Determine the [x, y] coordinate at the center of the cell enclosing the given text.  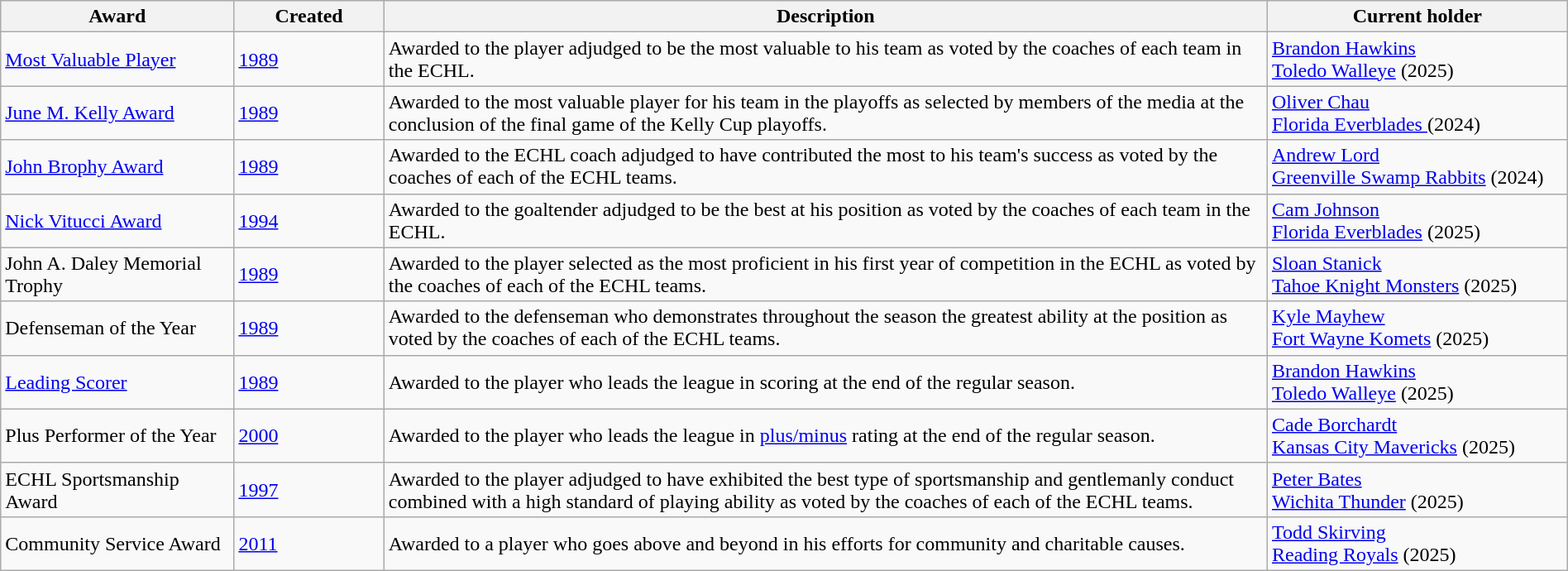
Defenseman of the Year [117, 328]
John A. Daley Memorial Trophy [117, 275]
Plus Performer of the Year [117, 435]
1997 [309, 490]
Nick Vitucci Award [117, 220]
June M. Kelly Award [117, 113]
2011 [309, 543]
Awarded to the goaltender adjudged to be the best at his position as voted by the coaches of each team in the ECHL. [825, 220]
1994 [309, 220]
Awarded to the player selected as the most proficient in his first year of competition in the ECHL as voted by the coaches of each of the ECHL teams. [825, 275]
Awarded to the player who leads the league in plus/minus rating at the end of the regular season. [825, 435]
Sloan StanickTahoe Knight Monsters (2025) [1417, 275]
Todd SkirvingReading Royals (2025) [1417, 543]
Cam JohnsonFlorida Everblades (2025) [1417, 220]
Most Valuable Player [117, 60]
Awarded to a player who goes above and beyond in his efforts for community and charitable causes. [825, 543]
ECHL Sportsmanship Award [117, 490]
Current holder [1417, 17]
Oliver ChauFlorida Everblades (2024) [1417, 113]
Cade BorchardtKansas City Mavericks (2025) [1417, 435]
Description [825, 17]
Community Service Award [117, 543]
2000 [309, 435]
Awarded to the ECHL coach adjudged to have contributed the most to his team's success as voted by the coaches of each of the ECHL teams. [825, 167]
Kyle MayhewFort Wayne Komets (2025) [1417, 328]
Leading Scorer [117, 382]
Andrew LordGreenville Swamp Rabbits (2024) [1417, 167]
Awarded to the player who leads the league in scoring at the end of the regular season. [825, 382]
Peter BatesWichita Thunder (2025) [1417, 490]
Created [309, 17]
Awarded to the player adjudged to be the most valuable to his team as voted by the coaches of each team in the ECHL. [825, 60]
Award [117, 17]
John Brophy Award [117, 167]
